Search for the cell housing the specified text and yield its (X, Y) center coordinate. 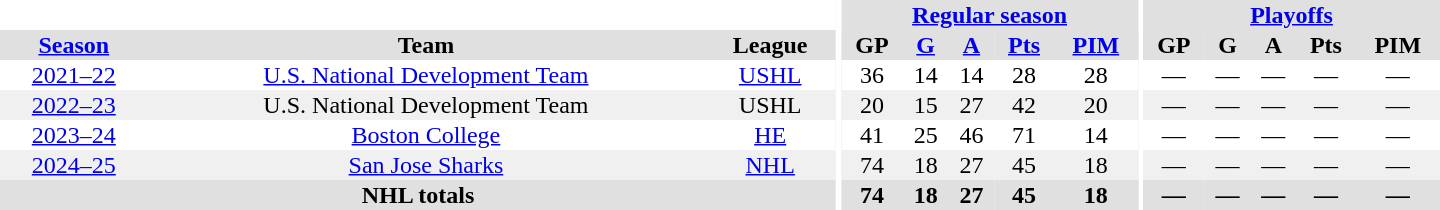
Team (426, 45)
2024–25 (74, 165)
Regular season (990, 15)
San Jose Sharks (426, 165)
36 (872, 75)
41 (872, 135)
NHL totals (418, 195)
25 (926, 135)
League (770, 45)
HE (770, 135)
2023–24 (74, 135)
46 (972, 135)
Playoffs (1292, 15)
Season (74, 45)
2022–23 (74, 105)
NHL (770, 165)
71 (1024, 135)
2021–22 (74, 75)
42 (1024, 105)
15 (926, 105)
Boston College (426, 135)
